Identify which cell holds the provided text, then report its [X, Y] central coordinate. 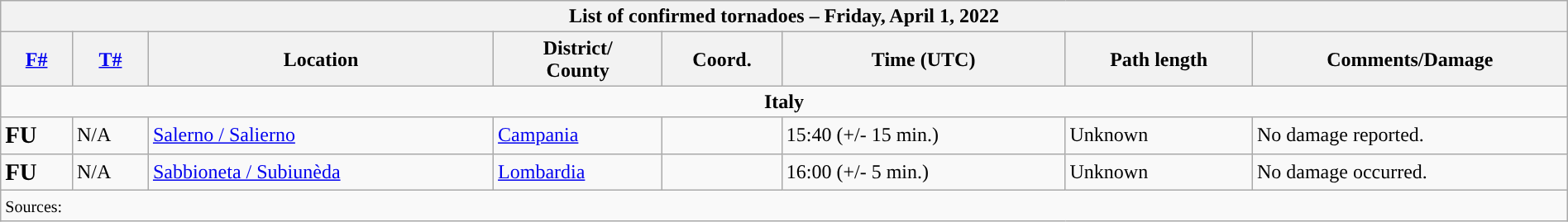
Sources: [784, 205]
Salerno / Salierno [321, 135]
No damage reported. [1409, 135]
T# [110, 59]
Sabbioneta / Subiunèda [321, 172]
Location [321, 59]
List of confirmed tornadoes – Friday, April 1, 2022 [784, 17]
No damage occurred. [1409, 172]
Path length [1159, 59]
Campania [578, 135]
Italy [784, 102]
F# [36, 59]
Coord. [723, 59]
15:40 (+/- 15 min.) [923, 135]
Comments/Damage [1409, 59]
Lombardia [578, 172]
16:00 (+/- 5 min.) [923, 172]
Time (UTC) [923, 59]
District/County [578, 59]
